For the text-containing cell, return its midpoint in [x, y] coordinate format. 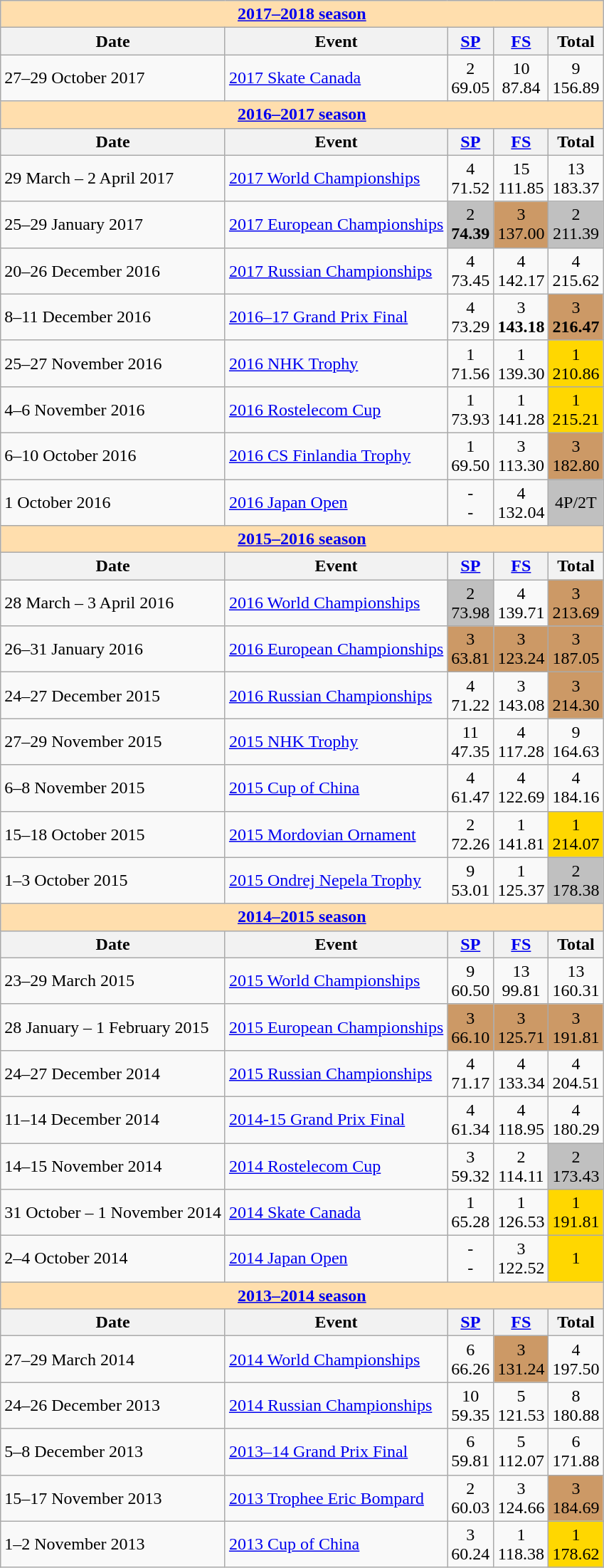
4 142.17 [521, 270]
2 69.05 [471, 78]
3 66.10 [471, 1027]
4 139.71 [521, 603]
3 143.08 [521, 696]
3 125.71 [521, 1027]
4 117.28 [521, 741]
1 73.93 [471, 410]
2017 Russian Championships [336, 270]
1 141.81 [521, 834]
4 61.47 [471, 788]
2013–14 Grand Prix Final [336, 1451]
6 66.26 [471, 1359]
1 65.28 [471, 1212]
1 71.56 [471, 363]
3 184.69 [576, 1498]
4 184.16 [576, 788]
3 191.81 [576, 1027]
1 178.62 [576, 1544]
2014 World Championships [336, 1359]
3 123.24 [521, 649]
4 204.51 [576, 1073]
11 47.35 [471, 741]
4 122.69 [521, 788]
1 214.07 [576, 834]
20–26 December 2016 [113, 270]
11–14 December 2014 [113, 1120]
10 59.35 [471, 1406]
3 187.05 [576, 649]
3 182.80 [576, 455]
2015 NHK Trophy [336, 741]
1 191.81 [576, 1212]
28 March – 3 April 2016 [113, 603]
3 216.47 [576, 317]
2013 Trophee Eric Bompard [336, 1498]
26–31 January 2016 [113, 649]
2014 Rostelecom Cup [336, 1165]
2–4 October 2014 [113, 1259]
15–17 November 2013 [113, 1498]
4–6 November 2016 [113, 410]
2017 World Championships [336, 178]
1–2 November 2013 [113, 1544]
1 October 2016 [113, 502]
14–15 November 2014 [113, 1165]
8–11 December 2016 [113, 317]
2015 Mordovian Ornament [336, 834]
2 72.26 [471, 834]
2017 Skate Canada [336, 78]
2015 European Championships [336, 1027]
1 69.50 [471, 455]
2015–2016 season [302, 539]
4 133.34 [521, 1073]
2016 Russian Championships [336, 696]
9 156.89 [576, 78]
5 112.07 [521, 1451]
28 January – 1 February 2015 [113, 1027]
24–27 December 2015 [113, 696]
27–29 October 2017 [113, 78]
13 183.37 [576, 178]
2016 European Championships [336, 649]
25–27 November 2016 [113, 363]
4 197.50 [576, 1359]
4 180.29 [576, 1120]
4 118.95 [521, 1120]
3 63.81 [471, 649]
6 59.81 [471, 1451]
2 74.39 [471, 225]
2015 Ondrej Nepela Trophy [336, 881]
1 139.30 [521, 363]
2014 Japan Open [336, 1259]
9 53.01 [471, 881]
2013–2014 season [302, 1296]
3 143.18 [521, 317]
3 124.66 [521, 1498]
13 160.31 [576, 980]
4 61.34 [471, 1120]
13 99.81 [521, 980]
23–29 March 2015 [113, 980]
2014 Skate Canada [336, 1212]
1 215.21 [576, 410]
1 210.86 [576, 363]
2017–2018 season [302, 14]
1 [576, 1259]
4 215.62 [576, 270]
2015 World Championships [336, 980]
2016 Japan Open [336, 502]
4 73.45 [471, 270]
2 211.39 [576, 225]
2 114.11 [521, 1165]
3 122.52 [521, 1259]
4P/2T [576, 502]
4 73.29 [471, 317]
2014-15 Grand Prix Final [336, 1120]
3 131.24 [521, 1359]
5–8 December 2013 [113, 1451]
15–18 October 2015 [113, 834]
4 71.22 [471, 696]
3 214.30 [576, 696]
1 141.28 [521, 410]
2013 Cup of China [336, 1544]
1 126.53 [521, 1212]
15 111.85 [521, 178]
4 71.52 [471, 178]
2 73.98 [471, 603]
2015 Cup of China [336, 788]
29 March – 2 April 2017 [113, 178]
2 60.03 [471, 1498]
2014 Russian Championships [336, 1406]
5 121.53 [521, 1406]
6–10 October 2016 [113, 455]
4 132.04 [521, 502]
27–29 March 2014 [113, 1359]
3 213.69 [576, 603]
25–29 January 2017 [113, 225]
2016 CS Finlandia Trophy [336, 455]
2016 NHK Trophy [336, 363]
27–29 November 2015 [113, 741]
9 164.63 [576, 741]
4 71.17 [471, 1073]
24–27 December 2014 [113, 1073]
2 178.38 [576, 881]
2015 Russian Championships [336, 1073]
2 173.43 [576, 1165]
9 60.50 [471, 980]
24–26 December 2013 [113, 1406]
1 125.37 [521, 881]
3 137.00 [521, 225]
31 October – 1 November 2014 [113, 1212]
10 87.84 [521, 78]
6 171.88 [576, 1451]
6–8 November 2015 [113, 788]
2016 Rostelecom Cup [336, 410]
2016–17 Grand Prix Final [336, 317]
2016 World Championships [336, 603]
8 180.88 [576, 1406]
1 118.38 [521, 1544]
3 113.30 [521, 455]
3 59.32 [471, 1165]
2014–2015 season [302, 917]
2016–2017 season [302, 115]
1–3 October 2015 [113, 881]
3 60.24 [471, 1544]
2017 European Championships [336, 225]
